Find where the given text appears and provide that cell's center as (X, Y) coordinate. 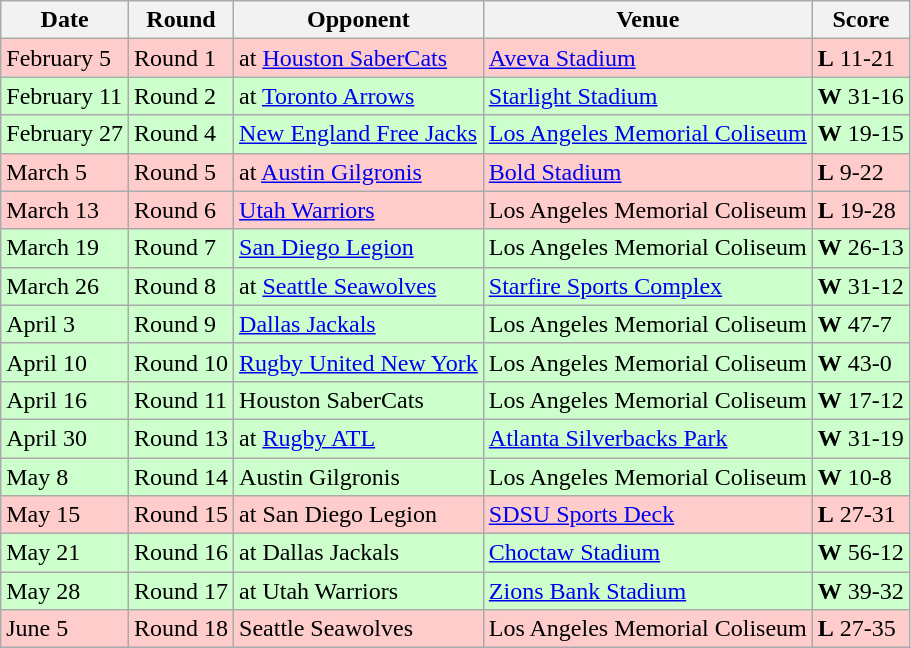
Round 6 (180, 210)
W 31-19 (860, 438)
Starfire Sports Complex (648, 286)
Round 17 (180, 591)
Round 18 (180, 629)
Round 8 (180, 286)
Round 14 (180, 477)
Round 7 (180, 248)
W 43-0 (860, 362)
Round 2 (180, 96)
at Dallas Jackals (359, 553)
W 56-12 (860, 553)
April 30 (65, 438)
February 5 (65, 58)
May 28 (65, 591)
Round 4 (180, 134)
at Houston SaberCats (359, 58)
Atlanta Silverbacks Park (648, 438)
W 17-12 (860, 400)
March 26 (65, 286)
Round 15 (180, 515)
Date (65, 20)
at Utah Warriors (359, 591)
L 27-31 (860, 515)
Round 9 (180, 324)
Zions Bank Stadium (648, 591)
Dallas Jackals (359, 324)
April 16 (65, 400)
Round 5 (180, 172)
L 19-28 (860, 210)
Opponent (359, 20)
Round (180, 20)
Venue (648, 20)
L 11-21 (860, 58)
at Austin Gilgronis (359, 172)
SDSU Sports Deck (648, 515)
Round 16 (180, 553)
W 19-15 (860, 134)
May 8 (65, 477)
June 5 (65, 629)
March 19 (65, 248)
Rugby United New York (359, 362)
February 11 (65, 96)
May 15 (65, 515)
Aveva Stadium (648, 58)
L 9-22 (860, 172)
at Toronto Arrows (359, 96)
April 10 (65, 362)
Round 11 (180, 400)
W 47-7 (860, 324)
Score (860, 20)
W 31-12 (860, 286)
Round 13 (180, 438)
March 13 (65, 210)
Houston SaberCats (359, 400)
Austin Gilgronis (359, 477)
San Diego Legion (359, 248)
W 31-16 (860, 96)
at Rugby ATL (359, 438)
May 21 (65, 553)
Seattle Seawolves (359, 629)
at San Diego Legion (359, 515)
W 39-32 (860, 591)
Choctaw Stadium (648, 553)
New England Free Jacks (359, 134)
at Seattle Seawolves (359, 286)
W 10-8 (860, 477)
Round 10 (180, 362)
Utah Warriors (359, 210)
Round 1 (180, 58)
March 5 (65, 172)
L 27-35 (860, 629)
Bold Stadium (648, 172)
April 3 (65, 324)
Starlight Stadium (648, 96)
February 27 (65, 134)
W 26-13 (860, 248)
